Locate the cell with the specified text and output its (x, y) center coordinate. 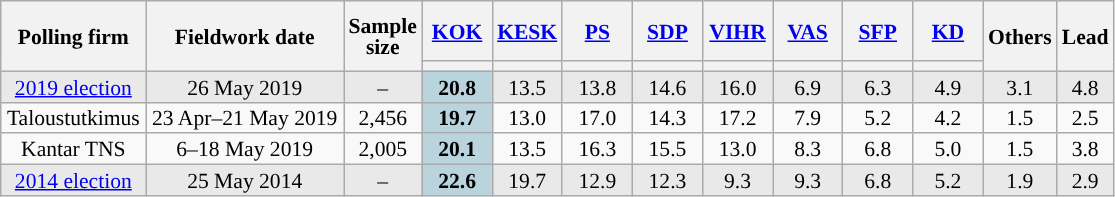
13.8 (597, 86)
25 May 2014 (245, 180)
3.8 (1086, 150)
SDP (667, 31)
16.3 (597, 150)
15.5 (667, 150)
2,005 (383, 150)
Polling firm (74, 36)
2019 election (74, 86)
2.5 (1086, 118)
2.9 (1086, 180)
20.1 (457, 150)
KOK (457, 31)
Lead (1086, 36)
VIHR (737, 31)
2014 election (74, 180)
12.3 (667, 180)
KESK (527, 31)
14.3 (667, 118)
22.6 (457, 180)
14.6 (667, 86)
3.1 (1020, 86)
VAS (808, 31)
KD (948, 31)
26 May 2019 (245, 86)
4.8 (1086, 86)
17.0 (597, 118)
Fieldwork date (245, 36)
8.3 (808, 150)
PS (597, 31)
23 Apr–21 May 2019 (245, 118)
6.3 (878, 86)
1.9 (1020, 180)
6–18 May 2019 (245, 150)
Kantar TNS (74, 150)
20.8 (457, 86)
17.2 (737, 118)
12.9 (597, 180)
2,456 (383, 118)
Taloustutkimus (74, 118)
Others (1020, 36)
4.9 (948, 86)
Samplesize (383, 36)
6.9 (808, 86)
7.9 (808, 118)
16.0 (737, 86)
5.0 (948, 150)
SFP (878, 31)
4.2 (948, 118)
